From the cell containing the given text, extract its center point as (X, Y) coordinate. 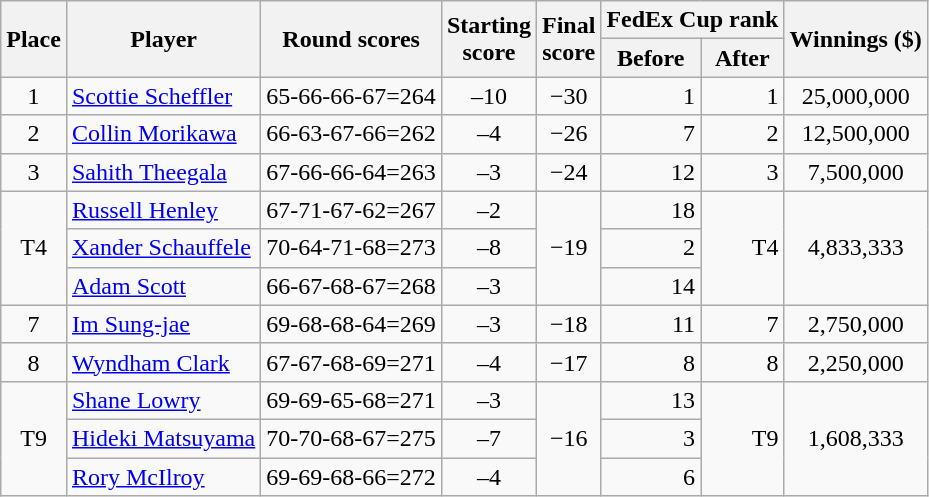
Adam Scott (163, 286)
69-69-68-66=272 (352, 477)
Russell Henley (163, 210)
–10 (488, 96)
Winnings ($) (856, 39)
Player (163, 39)
18 (651, 210)
Startingscore (488, 39)
Hideki Matsuyama (163, 438)
−30 (568, 96)
Im Sung-jae (163, 324)
66-67-68-67=268 (352, 286)
65-66-66-67=264 (352, 96)
69-68-68-64=269 (352, 324)
6 (651, 477)
Round scores (352, 39)
Place (34, 39)
12,500,000 (856, 134)
70-64-71-68=273 (352, 248)
Before (651, 58)
After (742, 58)
2,750,000 (856, 324)
66-63-67-66=262 (352, 134)
–7 (488, 438)
−26 (568, 134)
13 (651, 400)
12 (651, 172)
Shane Lowry (163, 400)
Finalscore (568, 39)
Collin Morikawa (163, 134)
67-71-67-62=267 (352, 210)
Scottie Scheffler (163, 96)
−17 (568, 362)
14 (651, 286)
67-67-68-69=271 (352, 362)
2,250,000 (856, 362)
7,500,000 (856, 172)
70-70-68-67=275 (352, 438)
4,833,333 (856, 248)
–8 (488, 248)
67-66-66-64=263 (352, 172)
Wyndham Clark (163, 362)
−19 (568, 248)
1,608,333 (856, 438)
25,000,000 (856, 96)
69-69-65-68=271 (352, 400)
−24 (568, 172)
Rory McIlroy (163, 477)
11 (651, 324)
Sahith Theegala (163, 172)
−18 (568, 324)
Xander Schauffele (163, 248)
FedEx Cup rank (692, 20)
–2 (488, 210)
−16 (568, 438)
